Identify which cell holds the provided text, then report its (X, Y) central coordinate. 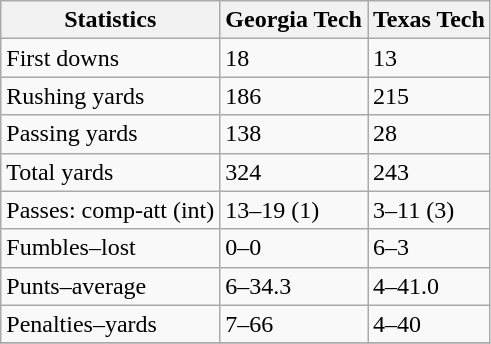
4–41.0 (430, 286)
Rushing yards (110, 96)
186 (294, 96)
13–19 (1) (294, 210)
Total yards (110, 172)
13 (430, 58)
6–34.3 (294, 286)
4–40 (430, 324)
Fumbles–lost (110, 248)
3–11 (3) (430, 210)
Punts–average (110, 286)
215 (430, 96)
138 (294, 134)
6–3 (430, 248)
18 (294, 58)
Georgia Tech (294, 20)
Passes: comp-att (int) (110, 210)
Passing yards (110, 134)
28 (430, 134)
Penalties–yards (110, 324)
First downs (110, 58)
324 (294, 172)
243 (430, 172)
0–0 (294, 248)
Texas Tech (430, 20)
Statistics (110, 20)
7–66 (294, 324)
